Provide the (X, Y) coordinate of the cell's center where the given text is located.  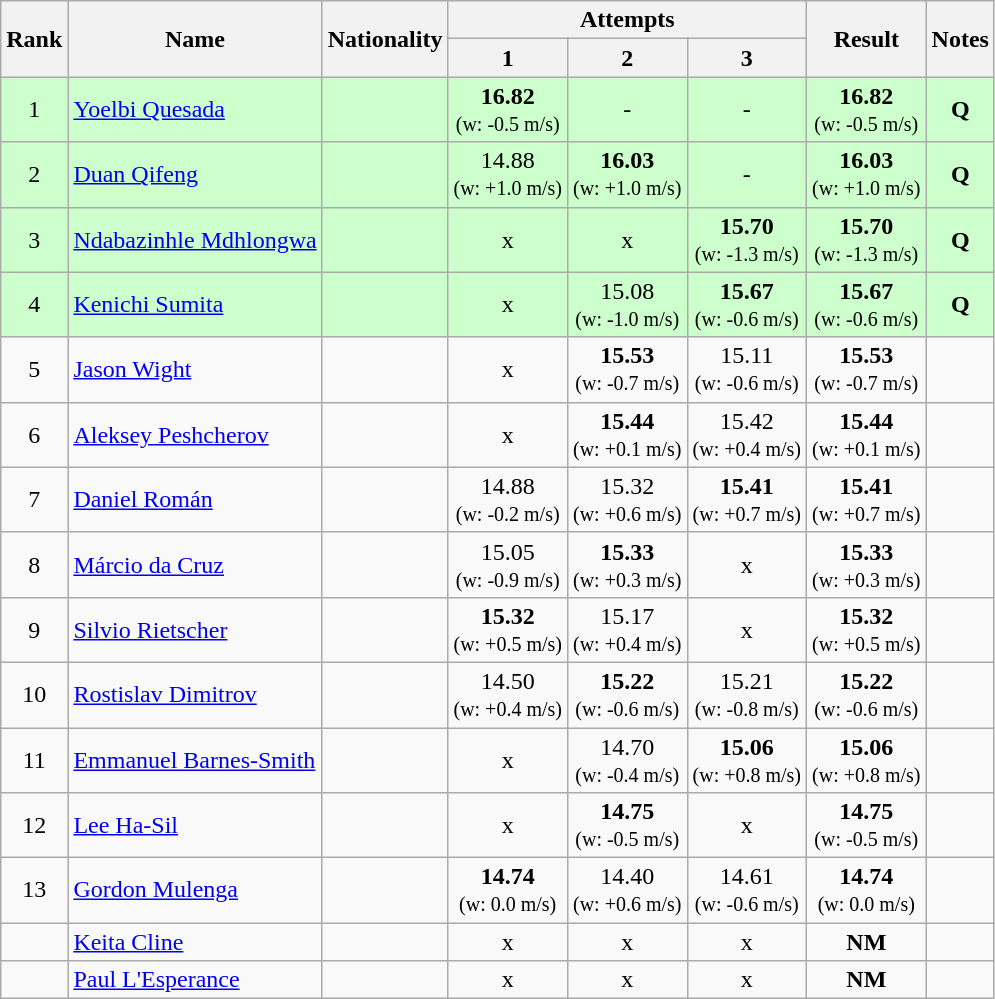
16.82(w: -0.5 m/s) (508, 110)
15.05(w: -0.9 m/s) (508, 564)
Gordon Mulenga (195, 890)
Emmanuel Barnes-Smith (195, 760)
15.70 (w: -1.3 m/s) (867, 240)
8 (34, 564)
15.67(w: -0.6 m/s) (747, 304)
Daniel Román (195, 500)
15.21(w: -0.8 m/s) (747, 694)
Keita Cline (195, 942)
15.70(w: -1.3 m/s) (747, 240)
12 (34, 826)
Lee Ha-Sil (195, 826)
15.53(w: -0.7 m/s) (627, 370)
4 (34, 304)
16.03(w: +1.0 m/s) (627, 174)
15.17(w: +0.4 m/s) (627, 630)
Nationality (385, 39)
15.22(w: -0.6 m/s) (627, 694)
15.42(w: +0.4 m/s) (747, 434)
6 (34, 434)
Yoelbi Quesada (195, 110)
15.33(w: +0.3 m/s) (627, 564)
14.88(w: +1.0 m/s) (508, 174)
14.75 (w: -0.5 m/s) (867, 826)
16.03 (w: +1.0 m/s) (867, 174)
Jason Wight (195, 370)
Silvio Rietscher (195, 630)
13 (34, 890)
15.22 (w: -0.6 m/s) (867, 694)
Rank (34, 39)
7 (34, 500)
Paul L'Esperance (195, 980)
14.61(w: -0.6 m/s) (747, 890)
14.74 (w: 0.0 m/s) (867, 890)
5 (34, 370)
15.41(w: +0.7 m/s) (747, 500)
16.82 (w: -0.5 m/s) (867, 110)
Aleksey Peshcherov (195, 434)
15.44(w: +0.1 m/s) (627, 434)
15.32(w: +0.5 m/s) (508, 630)
14.40(w: +0.6 m/s) (627, 890)
15.11(w: -0.6 m/s) (747, 370)
Result (867, 39)
15.67 (w: -0.6 m/s) (867, 304)
10 (34, 694)
11 (34, 760)
Name (195, 39)
15.32(w: +0.6 m/s) (627, 500)
15.44 (w: +0.1 m/s) (867, 434)
Duan Qifeng (195, 174)
Attempts (628, 20)
14.75(w: -0.5 m/s) (627, 826)
Kenichi Sumita (195, 304)
15.08(w: -1.0 m/s) (627, 304)
15.33 (w: +0.3 m/s) (867, 564)
Ndabazinhle Mdhlongwa (195, 240)
Márcio da Cruz (195, 564)
14.88(w: -0.2 m/s) (508, 500)
14.74(w: 0.0 m/s) (508, 890)
Rostislav Dimitrov (195, 694)
14.70(w: -0.4 m/s) (627, 760)
14.50(w: +0.4 m/s) (508, 694)
15.53 (w: -0.7 m/s) (867, 370)
15.32 (w: +0.5 m/s) (867, 630)
15.41 (w: +0.7 m/s) (867, 500)
9 (34, 630)
15.06 (w: +0.8 m/s) (867, 760)
Notes (960, 39)
15.06(w: +0.8 m/s) (747, 760)
